Locate the cell with the specified text and output its [x, y] center coordinate. 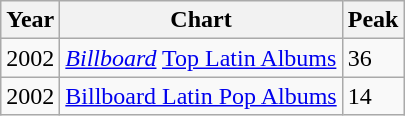
Chart [201, 20]
Billboard Top Latin Albums [201, 58]
Peak [373, 20]
Year [30, 20]
36 [373, 58]
14 [373, 96]
Billboard Latin Pop Albums [201, 96]
